For the text-containing cell, return its midpoint in (X, Y) coordinate format. 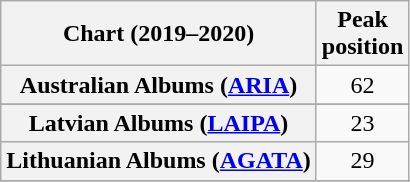
Australian Albums (ARIA) (159, 85)
Lithuanian Albums (AGATA) (159, 161)
Latvian Albums (LAIPA) (159, 123)
29 (362, 161)
Chart (2019–2020) (159, 34)
62 (362, 85)
23 (362, 123)
Peakposition (362, 34)
